Search for the cell housing the specified text and yield its [X, Y] center coordinate. 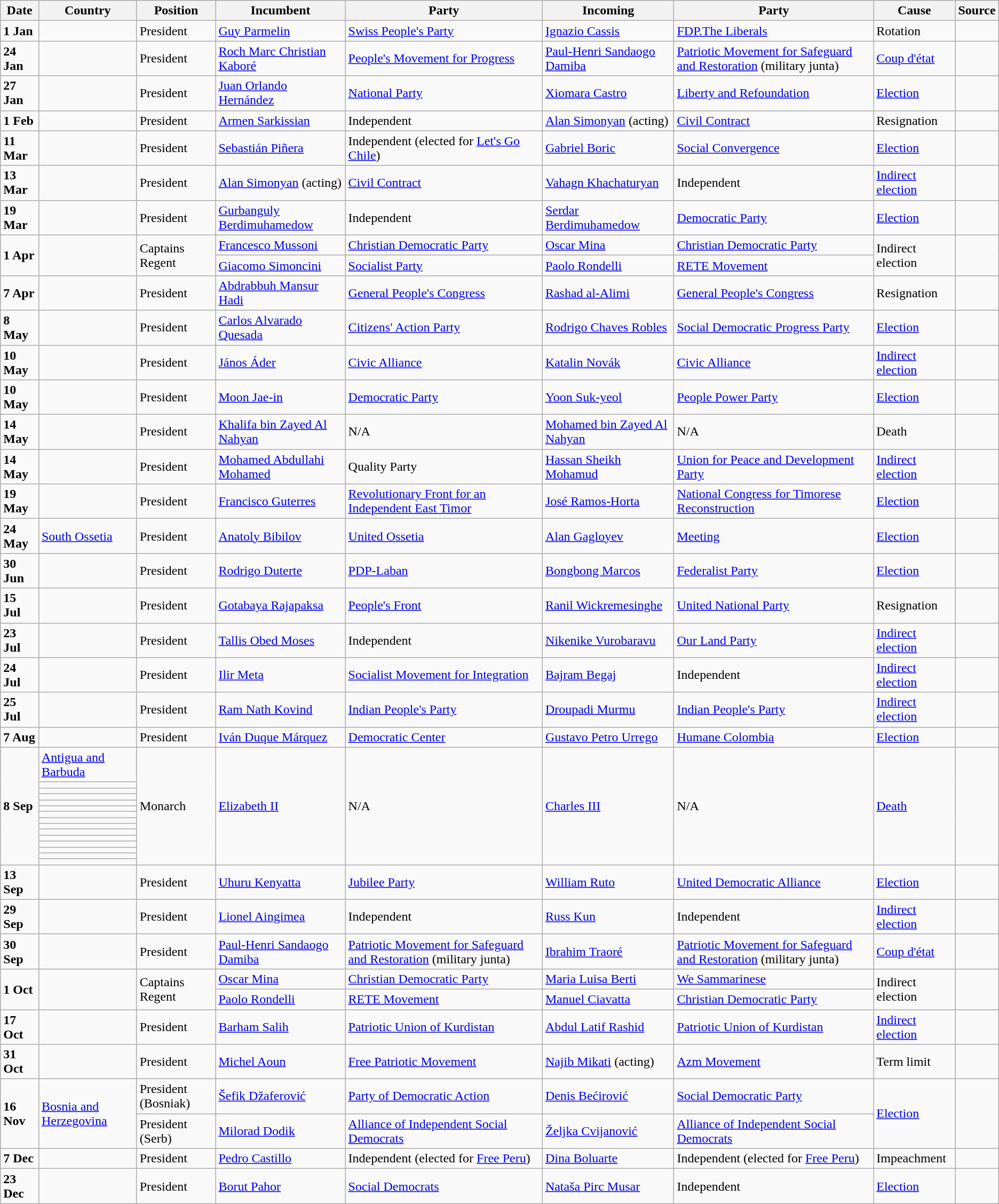
FDP.The Liberals [774, 31]
Meeting [774, 536]
29 Sep [20, 917]
Cause [915, 11]
Tallis Obed Moses [281, 640]
Position [176, 11]
United Ossetia [444, 536]
Manuel Ciavatta [608, 999]
People Power Party [774, 397]
Ibrahim Traoré [608, 951]
Francesco Mussoni [281, 245]
Alan Gagloyev [608, 536]
19 Mar [20, 218]
Jubilee Party [444, 882]
Russ Kun [608, 917]
Bosnia and Herzegovina [88, 1114]
Bongbong Marcos [608, 571]
Anatoly Bibilov [281, 536]
Borut Pahor [281, 1186]
Quality Party [444, 466]
11 Mar [20, 148]
People's Front [444, 605]
Elizabeth II [281, 806]
Country [88, 11]
Date [20, 11]
Maria Luisa Berti [608, 979]
Pedro Castillo [281, 1159]
Social Democrats [444, 1186]
János Áder [281, 362]
Antigua and Barbuda [88, 764]
Šefik Džaferović [281, 1096]
Rotation [915, 31]
Liberty and Refoundation [774, 93]
Azm Movement [774, 1062]
Revolutionary Front for an Independent East Timor [444, 502]
Union for Peace and Development Party [774, 466]
Lionel Aingimea [281, 917]
Gotabaya Rajapaksa [281, 605]
7 Apr [20, 292]
Monarch [176, 806]
8 Sep [20, 806]
Sebastián Piñera [281, 148]
7 Aug [20, 737]
South Ossetia [88, 536]
Xiomara Castro [608, 93]
Charles III [608, 806]
Mohamed Abdullahi Mohamed [281, 466]
Nataša Pirc Musar [608, 1186]
Khalifa bin Zayed Al Nahyan [281, 432]
Uhuru Kenyatta [281, 882]
Citizens' Action Party [444, 328]
Gurbanguly Berdimuhamedow [281, 218]
Armen Sarkissian [281, 121]
Abdrabbuh Mansur Hadi [281, 292]
Yoon Suk-yeol [608, 397]
Ranil Wickremesinghe [608, 605]
Abdul Latif Rashid [608, 1027]
William Ruto [608, 882]
13 Mar [20, 183]
President (Serb) [176, 1131]
24 Jul [20, 675]
Dina Boluarte [608, 1159]
30 Jun [20, 571]
Socialist Movement for Integration [444, 675]
Barham Salih [281, 1027]
Socialist Party [444, 265]
17 Oct [20, 1027]
24 May [20, 536]
7 Dec [20, 1159]
Željka Cvijanović [608, 1131]
Giacomo Simoncini [281, 265]
25 Jul [20, 710]
1 Apr [20, 255]
Michel Aoun [281, 1062]
27 Jan [20, 93]
People's Movement for Progress [444, 59]
PDP-Laban [444, 571]
1 Feb [20, 121]
Francisco Guterres [281, 502]
Incumbent [281, 11]
Hassan Sheikh Mohamud [608, 466]
Vahagn Khachaturyan [608, 183]
24 Jan [20, 59]
Bajram Begaj [608, 675]
Social Democratic Progress Party [774, 328]
Roch Marc Christian Kaboré [281, 59]
19 May [20, 502]
Party of Democratic Action [444, 1096]
1 Oct [20, 989]
Social Convergence [774, 148]
Denis Bećirović [608, 1096]
Ilir Meta [281, 675]
Droupadi Murmu [608, 710]
Humane Colombia [774, 737]
15 Jul [20, 605]
José Ramos-Horta [608, 502]
Nikenike Vurobaravu [608, 640]
Independent (elected for Let's Go Chile) [444, 148]
Rashad al-Alimi [608, 292]
Ram Nath Kovind [281, 710]
Democratic Center [444, 737]
Mohamed bin Zayed Al Nahyan [608, 432]
Ignazio Cassis [608, 31]
Najib Mikati (acting) [608, 1062]
President (Bosniak) [176, 1096]
1 Jan [20, 31]
National Party [444, 93]
23 Dec [20, 1186]
31 Oct [20, 1062]
13 Sep [20, 882]
Swiss People's Party [444, 31]
United Democratic Alliance [774, 882]
Rodrigo Chaves Robles [608, 328]
Moon Jae-in [281, 397]
Free Patriotic Movement [444, 1062]
Guy Parmelin [281, 31]
Incoming [608, 11]
Our Land Party [774, 640]
United National Party [774, 605]
30 Sep [20, 951]
8 May [20, 328]
Milorad Dodik [281, 1131]
Federalist Party [774, 571]
Term limit [915, 1062]
16 Nov [20, 1114]
Gabriel Boric [608, 148]
Gustavo Petro Urrego [608, 737]
Source [977, 11]
Katalin Novák [608, 362]
Carlos Alvarado Quesada [281, 328]
23 Jul [20, 640]
Iván Duque Márquez [281, 737]
Juan Orlando Hernández [281, 93]
Impeachment [915, 1159]
Serdar Berdimuhamedow [608, 218]
Rodrigo Duterte [281, 571]
We Sammarinese [774, 979]
National Congress for Timorese Reconstruction [774, 502]
Social Democratic Party [774, 1096]
